Locate the cell with the specified text and output its [X, Y] center coordinate. 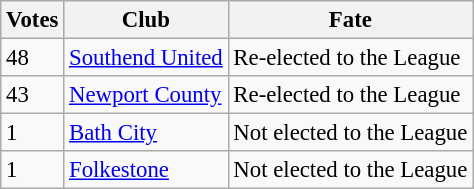
Southend United [146, 58]
48 [32, 58]
Folkestone [146, 170]
Bath City [146, 133]
Newport County [146, 95]
Club [146, 20]
43 [32, 95]
Fate [350, 20]
Votes [32, 20]
